Find where the given text appears and provide that cell's center as (X, Y) coordinate. 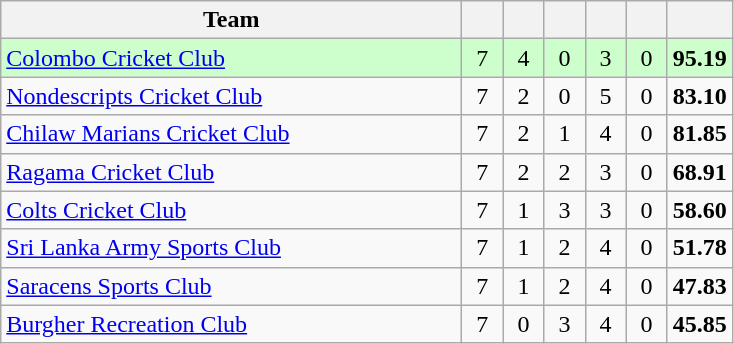
Burgher Recreation Club (232, 324)
Ragama Cricket Club (232, 172)
95.19 (700, 58)
Team (232, 20)
Saracens Sports Club (232, 286)
81.85 (700, 134)
68.91 (700, 172)
Chilaw Marians Cricket Club (232, 134)
Nondescripts Cricket Club (232, 96)
Sri Lanka Army Sports Club (232, 248)
83.10 (700, 96)
Colts Cricket Club (232, 210)
51.78 (700, 248)
47.83 (700, 286)
Colombo Cricket Club (232, 58)
58.60 (700, 210)
5 (606, 96)
45.85 (700, 324)
